Extract the [X, Y] coordinate from the center of the cell holding the provided text.  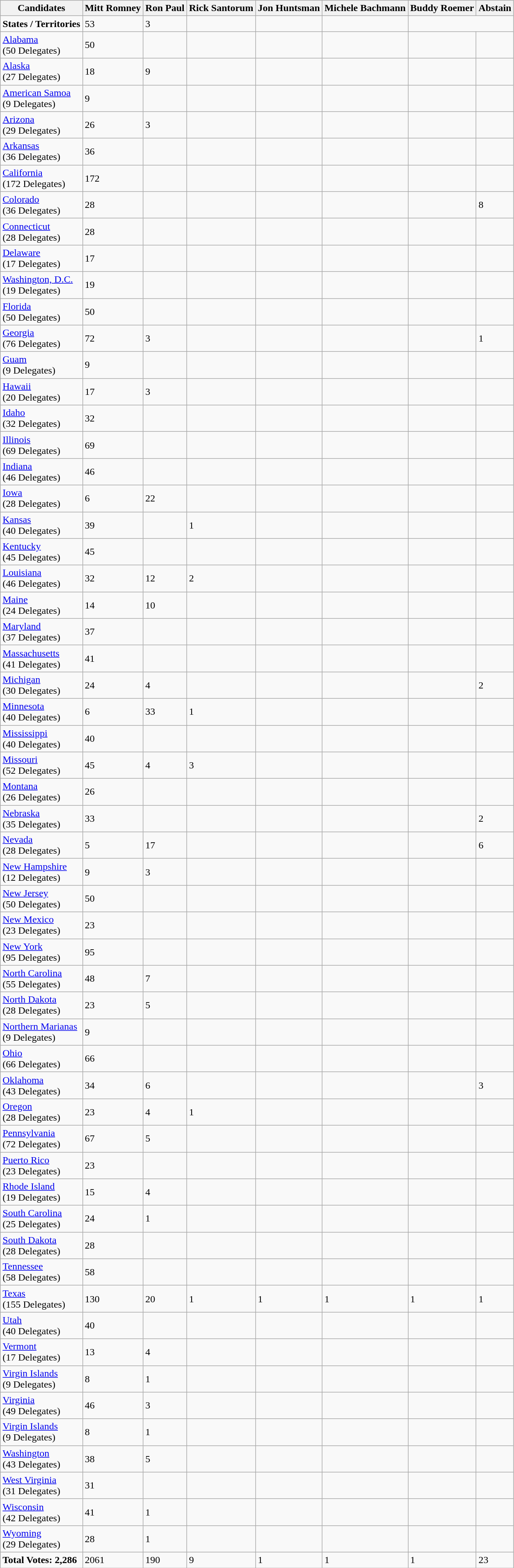
172 [113, 178]
19 [113, 285]
Puerto Rico(23 Delegates) [41, 1165]
2061 [113, 1560]
West Virginia(31 Delegates) [41, 1485]
67 [113, 1138]
Minnesota(40 Delegates) [41, 712]
Guam(9 Delegates) [41, 365]
Mitt Romney [113, 8]
Montana(26 Delegates) [41, 792]
15 [113, 1192]
Colorado(36 Delegates) [41, 205]
New York(95 Delegates) [41, 952]
Indiana(46 Delegates) [41, 472]
Georgia(76 Delegates) [41, 339]
22 [165, 499]
Washington, D.C.(19 Delegates) [41, 285]
13 [113, 1352]
Mississippi(40 Delegates) [41, 738]
Missouri(52 Delegates) [41, 765]
American Samoa(9 Delegates) [41, 98]
North Carolina(55 Delegates) [41, 978]
36 [113, 152]
Massachusetts(41 Delegates) [41, 659]
95 [113, 952]
Michele Bachmann [365, 8]
Buddy Roemer [442, 8]
California(172 Delegates) [41, 178]
Alaska(27 Delegates) [41, 71]
Maryland(37 Delegates) [41, 631]
Nevada(28 Delegates) [41, 846]
20 [165, 1299]
Michigan(30 Delegates) [41, 685]
New Mexico(23 Delegates) [41, 925]
Northern Marianas(9 Delegates) [41, 1032]
Pennsylvania(72 Delegates) [41, 1138]
Abstain [495, 8]
Utah(40 Delegates) [41, 1325]
Wisconsin(42 Delegates) [41, 1512]
Virginia(49 Delegates) [41, 1406]
Rick Santorum [221, 8]
Washington(43 Delegates) [41, 1459]
Tennessee(58 Delegates) [41, 1272]
Oklahoma(43 Delegates) [41, 1085]
Illinois(69 Delegates) [41, 445]
31 [113, 1485]
37 [113, 631]
Oregon(28 Delegates) [41, 1112]
Kentucky(45 Delegates) [41, 552]
39 [113, 525]
130 [113, 1299]
Iowa(28 Delegates) [41, 499]
Kansas(40 Delegates) [41, 525]
66 [113, 1059]
Ohio(66 Delegates) [41, 1059]
34 [113, 1085]
Maine(24 Delegates) [41, 605]
South Dakota(28 Delegates) [41, 1246]
Florida(50 Delegates) [41, 312]
States / Territories [41, 24]
Candidates [41, 8]
Louisiana(46 Delegates) [41, 578]
Arkansas(36 Delegates) [41, 152]
Rhode Island(19 Delegates) [41, 1192]
12 [165, 578]
Connecticut(28 Delegates) [41, 231]
Nebraska(35 Delegates) [41, 818]
Delaware(17 Delegates) [41, 258]
7 [165, 978]
Jon Huntsman [289, 8]
Idaho(32 Delegates) [41, 418]
58 [113, 1272]
Ron Paul [165, 8]
Alabama(50 Delegates) [41, 45]
Total Votes: 2,286 [41, 1560]
Arizona(29 Delegates) [41, 125]
190 [165, 1560]
North Dakota(28 Delegates) [41, 1005]
Wyoming(29 Delegates) [41, 1538]
Hawaii(20 Delegates) [41, 392]
18 [113, 71]
Texas(155 Delegates) [41, 1299]
53 [113, 24]
South Carolina(25 Delegates) [41, 1219]
Vermont(17 Delegates) [41, 1352]
38 [113, 1459]
48 [113, 978]
69 [113, 445]
New Jersey(50 Delegates) [41, 899]
72 [113, 339]
10 [165, 605]
14 [113, 605]
New Hampshire(12 Delegates) [41, 872]
